Return [X, Y] of the center of cell containing provided text 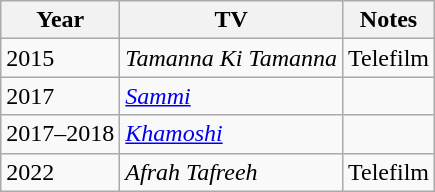
TV [232, 20]
Khamoshi [232, 134]
Afrah Tafreeh [232, 172]
2015 [60, 58]
2017–2018 [60, 134]
2022 [60, 172]
Notes [389, 20]
2017 [60, 96]
Tamanna Ki Tamanna [232, 58]
Sammi [232, 96]
Year [60, 20]
